Search for the cell housing the specified text and yield its [x, y] center coordinate. 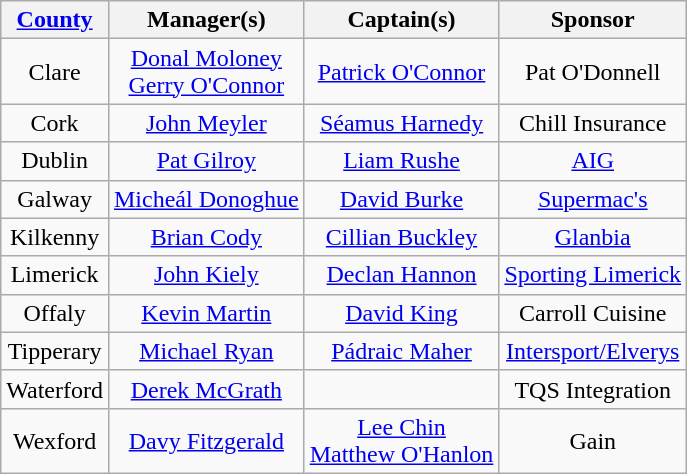
Captain(s) [402, 20]
Cillian Buckley [402, 237]
Kevin Martin [206, 313]
Sporting Limerick [593, 275]
Glanbia [593, 237]
John Meyler [206, 123]
Carroll Cuisine [593, 313]
Patrick O'Connor [402, 72]
Sponsor [593, 20]
Declan Hannon [402, 275]
Donal MoloneyGerry O'Connor [206, 72]
Davy Fitzgerald [206, 440]
Tipperary [55, 351]
Micheál Donoghue [206, 199]
Clare [55, 72]
Michael Ryan [206, 351]
Pat O'Donnell [593, 72]
Derek McGrath [206, 389]
Lee ChinMatthew O'Hanlon [402, 440]
Pádraic Maher [402, 351]
Gain [593, 440]
Waterford [55, 389]
Pat Gilroy [206, 161]
Dublin [55, 161]
John Kiely [206, 275]
Offaly [55, 313]
David Burke [402, 199]
Intersport/Elverys [593, 351]
Wexford [55, 440]
County [55, 20]
Galway [55, 199]
Supermac's [593, 199]
Kilkenny [55, 237]
AIG [593, 161]
Manager(s) [206, 20]
David King [402, 313]
Cork [55, 123]
TQS Integration [593, 389]
Limerick [55, 275]
Chill Insurance [593, 123]
Liam Rushe [402, 161]
Séamus Harnedy [402, 123]
Brian Cody [206, 237]
